Return [X, Y] of the center of cell containing provided text 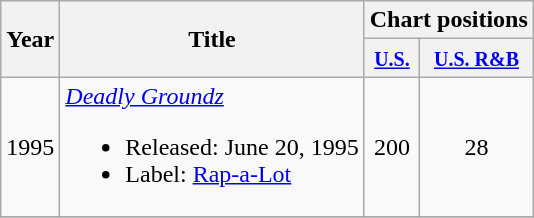
U.S. R&B [477, 58]
Deadly GroundzReleased: June 20, 1995Label: Rap-a-Lot [212, 147]
Year [30, 39]
U.S. [392, 58]
Title [212, 39]
1995 [30, 147]
28 [477, 147]
200 [392, 147]
Chart positions [448, 20]
